For the text-containing cell, return its midpoint in [x, y] coordinate format. 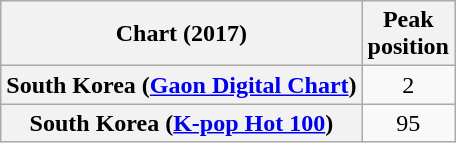
South Korea (Gaon Digital Chart) [182, 85]
South Korea (K-pop Hot 100) [182, 123]
95 [408, 123]
Peakposition [408, 34]
2 [408, 85]
Chart (2017) [182, 34]
